Pinpoint the cell where the given text exists, returning its [X, Y] midpoint coordinate. 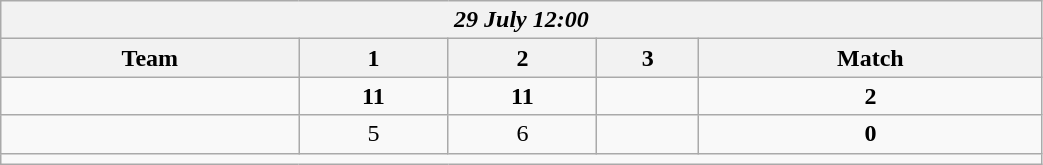
6 [522, 134]
3 [648, 58]
29 July 12:00 [522, 20]
Match [870, 58]
0 [870, 134]
5 [374, 134]
1 [374, 58]
Team [150, 58]
